Pinpoint the cell where the given text exists, returning its (x, y) midpoint coordinate. 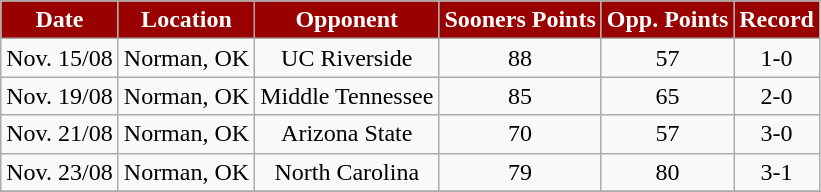
Middle Tennessee (347, 96)
Sooners Points (520, 20)
North Carolina (347, 172)
2-0 (777, 96)
Date (60, 20)
Location (186, 20)
UC Riverside (347, 58)
Nov. 21/08 (60, 134)
Nov. 23/08 (60, 172)
80 (667, 172)
Opponent (347, 20)
Nov. 15/08 (60, 58)
Record (777, 20)
88 (520, 58)
3-1 (777, 172)
Nov. 19/08 (60, 96)
85 (520, 96)
1-0 (777, 58)
79 (520, 172)
3-0 (777, 134)
Arizona State (347, 134)
65 (667, 96)
70 (520, 134)
Opp. Points (667, 20)
